Find where the given text appears and provide that cell's center as (x, y) coordinate. 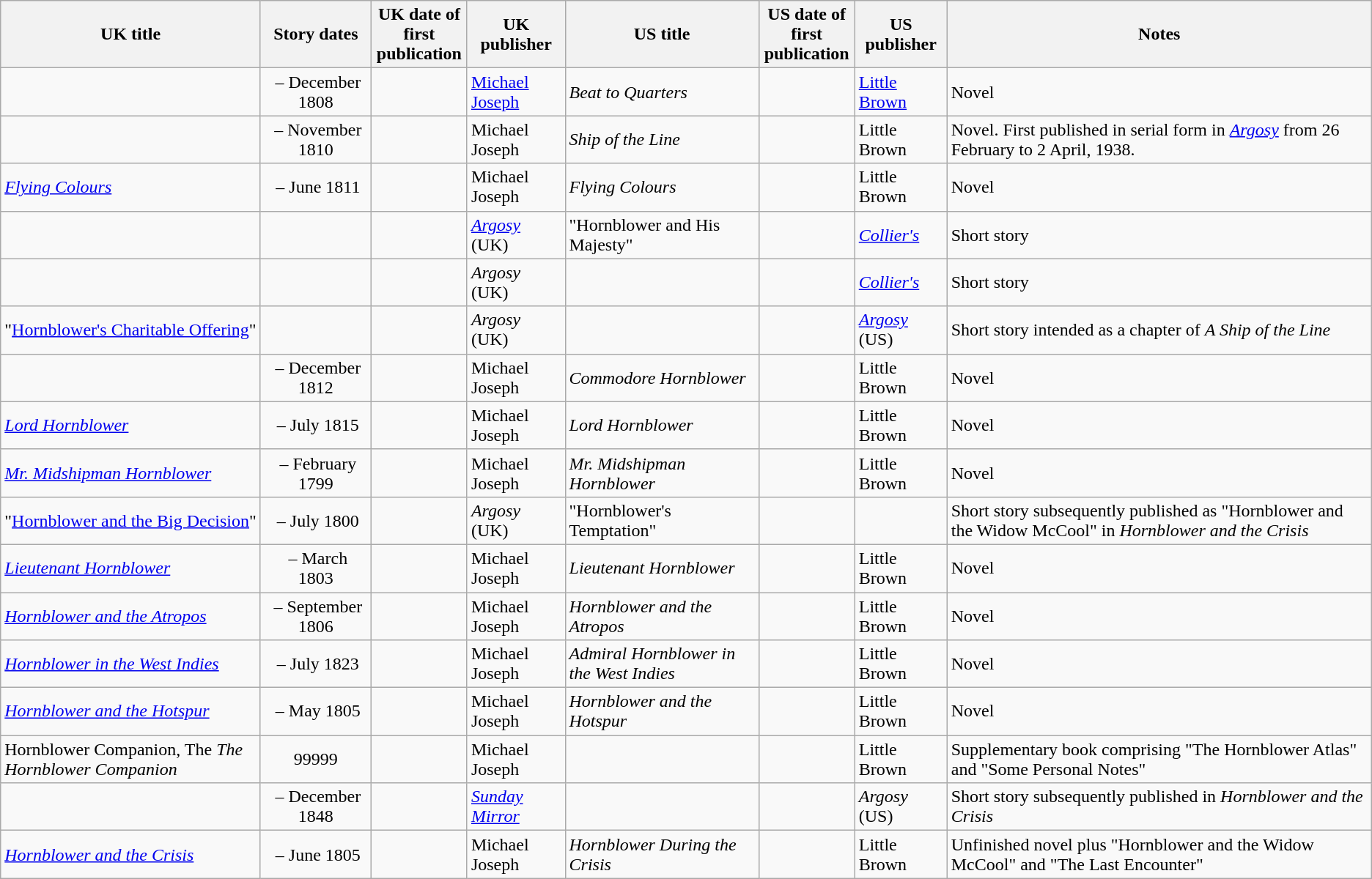
– March 1803 (315, 568)
– December 1808 (315, 92)
Admiral Hornblower in the West Indies (662, 664)
US date of first publication (806, 34)
Ship of the Line (662, 139)
Hornblower During the Crisis (662, 854)
"Hornblower's Charitable Offering" (130, 330)
UK publisher (516, 34)
Sunday Mirror (516, 807)
US publisher (901, 34)
– July 1823 (315, 664)
"Hornblower's Temptation" (662, 520)
Supplementary book comprising "The Hornblower Atlas" and "Some Personal Notes" (1159, 759)
UK title (130, 34)
US title (662, 34)
Short story subsequently published in Hornblower and the Crisis (1159, 807)
Hornblower in the West Indies (130, 664)
Notes (1159, 34)
Beat to Quarters (662, 92)
– September 1806 (315, 615)
"Hornblower and the Big Decision" (130, 520)
Novel. First published in serial form in Argosy from 26 February to 2 April, 1938. (1159, 139)
Unfinished novel plus "Hornblower and the Widow McCool" and "The Last Encounter" (1159, 854)
– June 1811 (315, 188)
– June 1805 (315, 854)
99999 (315, 759)
Short story subsequently published as "Hornblower and the Widow McCool" in Hornblower and the Crisis (1159, 520)
– December 1812 (315, 378)
– July 1815 (315, 425)
– February 1799 (315, 473)
Hornblower and the Crisis (130, 854)
"Hornblower and His Majesty" (662, 234)
Story dates (315, 34)
UK date of first publication (419, 34)
– July 1800 (315, 520)
Commodore Hornblower (662, 378)
Hornblower Companion, The The Hornblower Companion (130, 759)
Short story intended as a chapter of A Ship of the Line (1159, 330)
– December 1848 (315, 807)
– May 1805 (315, 712)
– November 1810 (315, 139)
